Locate the cell with the specified text and output its (X, Y) center coordinate. 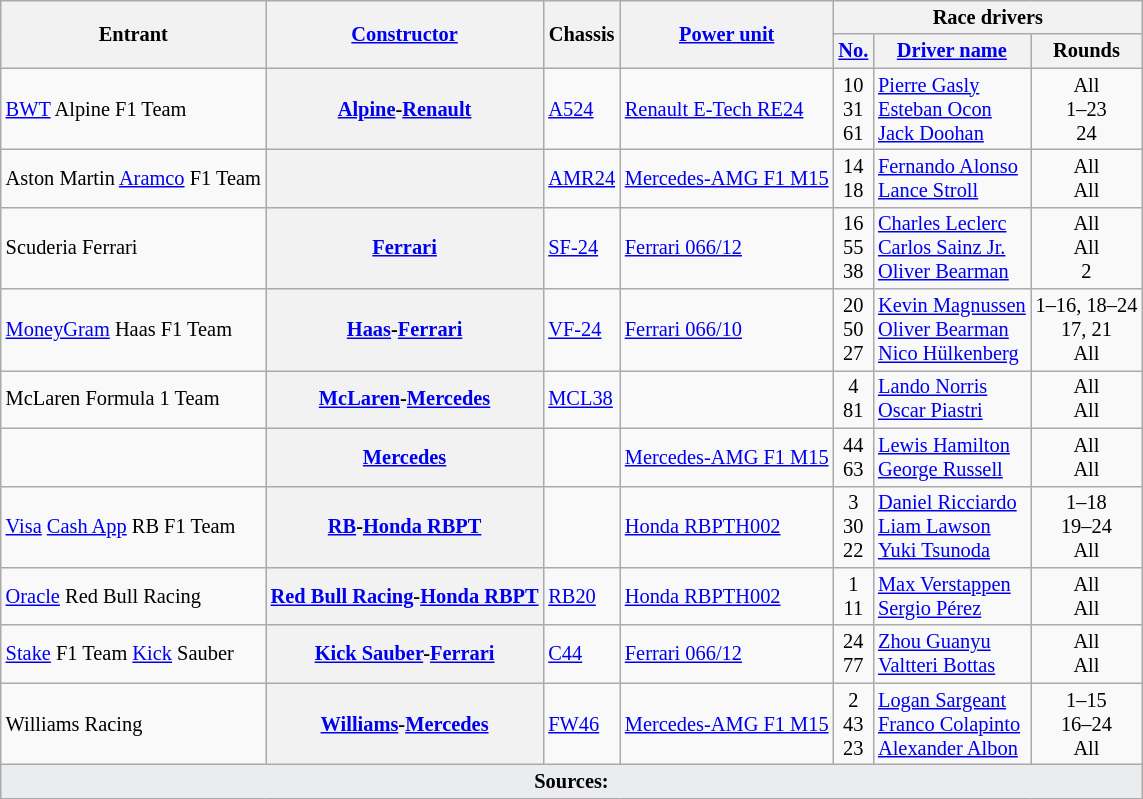
All1–2324 (1087, 109)
1418 (853, 178)
MCL38 (582, 399)
1–1516–24All (1087, 724)
Fernando AlonsoLance Stroll (952, 178)
205027 (853, 330)
1–1819–24All (1087, 527)
165538 (853, 248)
103161 (853, 109)
MoneyGram Haas F1 Team (134, 330)
RB20 (582, 596)
33022 (853, 527)
Alpine-Renault (405, 109)
Pierre GaslyEsteban OconJack Doohan (952, 109)
Lando NorrisOscar Piastri (952, 399)
Haas-Ferrari (405, 330)
Power unit (727, 34)
Rounds (1087, 51)
Aston Martin Aramco F1 Team (134, 178)
Oracle Red Bull Racing (134, 596)
481 (853, 399)
McLaren-Mercedes (405, 399)
Daniel RicciardoLiam LawsonYuki Tsunoda (952, 527)
AMR24 (582, 178)
VF-24 (582, 330)
AllAll2 (1087, 248)
FW46 (582, 724)
Zhou GuanyuValtteri Bottas (952, 654)
No. (853, 51)
Williams Racing (134, 724)
McLaren Formula 1 Team (134, 399)
Race drivers (988, 17)
Driver name (952, 51)
24323 (853, 724)
Constructor (405, 34)
A524 (582, 109)
4463 (853, 457)
Charles LeclercCarlos Sainz Jr.Oliver Bearman (952, 248)
111 (853, 596)
RB-Honda RBPT (405, 527)
Renault E-Tech RE24 (727, 109)
Ferrari 066/10 (727, 330)
2477 (853, 654)
Entrant (134, 34)
Logan SargeantFranco ColapintoAlexander Albon (952, 724)
Sources: (572, 781)
1–16, 18–2417, 21All (1087, 330)
Stake F1 Team Kick Sauber (134, 654)
Max VerstappenSergio Pérez (952, 596)
Williams-Mercedes (405, 724)
Lewis HamiltonGeorge Russell (952, 457)
Scuderia Ferrari (134, 248)
SF-24 (582, 248)
C44 (582, 654)
Mercedes (405, 457)
Chassis (582, 34)
Visa Cash App RB F1 Team (134, 527)
BWT Alpine F1 Team (134, 109)
Ferrari (405, 248)
Kevin MagnussenOliver Bearman Nico Hülkenberg (952, 330)
Kick Sauber-Ferrari (405, 654)
Red Bull Racing-Honda RBPT (405, 596)
